Search for the cell housing the specified text and yield its [X, Y] center coordinate. 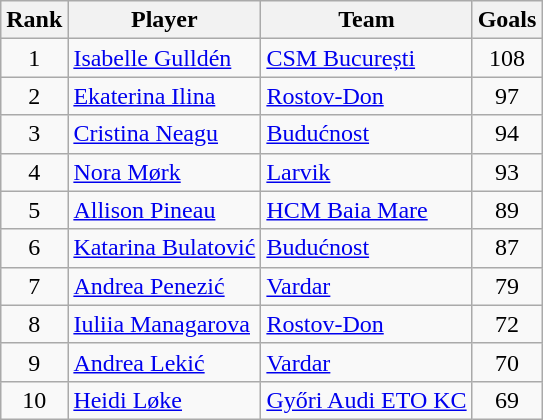
7 [34, 286]
87 [507, 248]
70 [507, 362]
HCM Baia Mare [366, 210]
1 [34, 58]
Rank [34, 20]
9 [34, 362]
5 [34, 210]
Larvik [366, 172]
79 [507, 286]
Andrea Lekić [164, 362]
89 [507, 210]
97 [507, 96]
Nora Mørk [164, 172]
69 [507, 400]
Allison Pineau [164, 210]
94 [507, 134]
10 [34, 400]
Cristina Neagu [164, 134]
Team [366, 20]
2 [34, 96]
8 [34, 324]
Isabelle Gulldén [164, 58]
Győri Audi ETO KC [366, 400]
93 [507, 172]
Goals [507, 20]
CSM București [366, 58]
4 [34, 172]
Katarina Bulatović [164, 248]
Player [164, 20]
3 [34, 134]
72 [507, 324]
108 [507, 58]
Iuliia Managarova [164, 324]
6 [34, 248]
Andrea Penezić [164, 286]
Heidi Løke [164, 400]
Ekaterina Ilina [164, 96]
